Return the [X, Y] coordinate for the center point of the cell that contains the specified text.  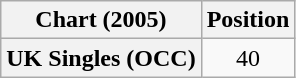
Position [248, 20]
UK Singles (OCC) [101, 58]
40 [248, 58]
Chart (2005) [101, 20]
